Capture the cell that displays the provided text and extract its (x, y) central coordinate. 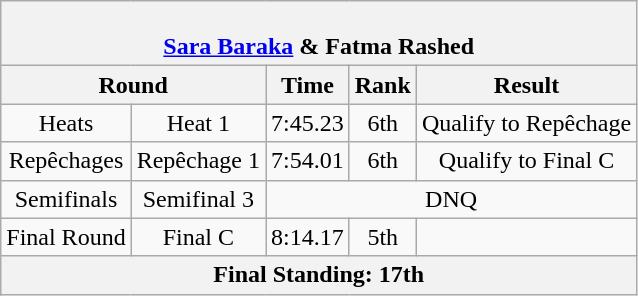
Rank (382, 85)
DNQ (452, 199)
Heat 1 (198, 123)
Result (526, 85)
Repêchage 1 (198, 161)
Repêchages (66, 161)
Heats (66, 123)
7:54.01 (308, 161)
Qualify to Final C (526, 161)
8:14.17 (308, 237)
5th (382, 237)
Time (308, 85)
Round (134, 85)
Sara Baraka & Fatma Rashed (319, 34)
Final Round (66, 237)
7:45.23 (308, 123)
Final C (198, 237)
Qualify to Repêchage (526, 123)
Semifinals (66, 199)
Final Standing: 17th (319, 275)
Semifinal 3 (198, 199)
